Find where the given text appears and provide that cell's center as (X, Y) coordinate. 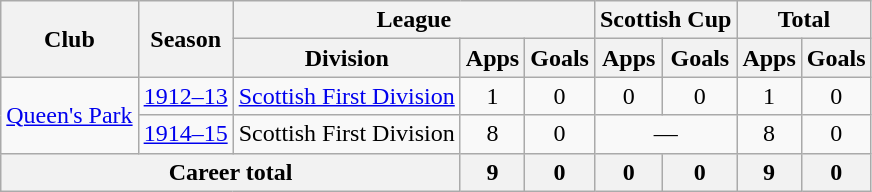
Career total (231, 172)
1914–15 (186, 134)
League (414, 20)
Scottish Cup (665, 20)
1912–13 (186, 96)
Queen's Park (70, 115)
Club (70, 39)
Division (346, 58)
— (665, 134)
Season (186, 39)
Total (804, 20)
